Extract the (x, y) coordinate from the center of the cell holding the provided text.  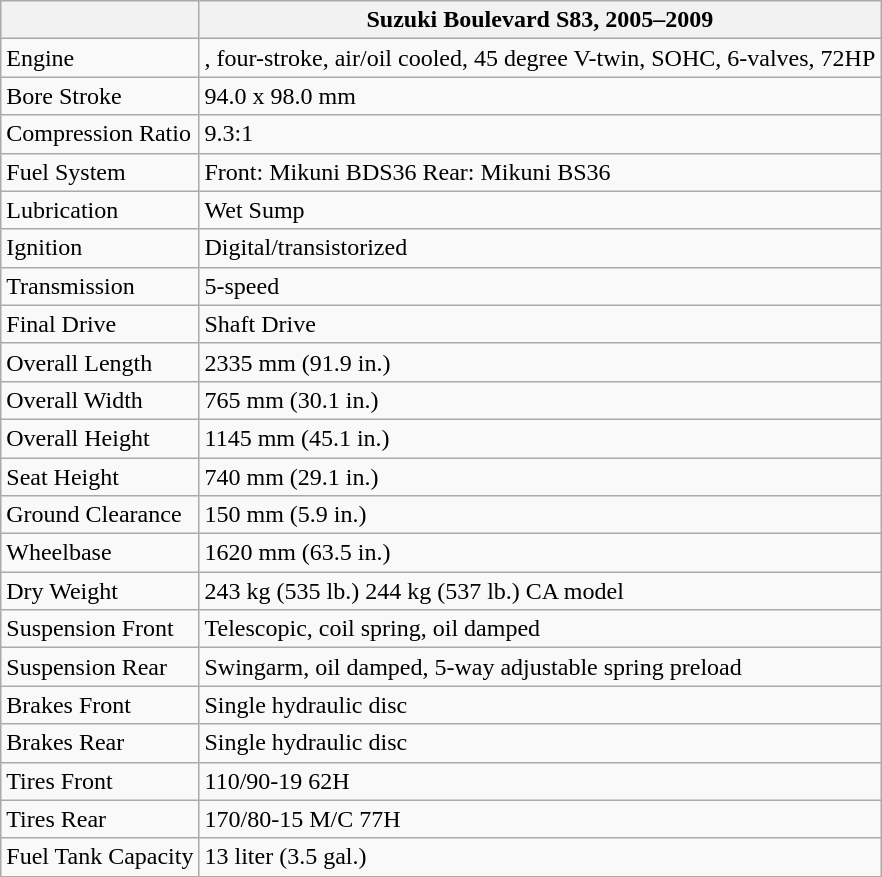
Tires Rear (100, 819)
5-speed (540, 286)
Suzuki Boulevard S83, 2005–2009 (540, 20)
Seat Height (100, 477)
1620 mm (63.5 in.) (540, 553)
Overall Width (100, 400)
Final Drive (100, 324)
94.0 x 98.0 mm (540, 96)
150 mm (5.9 in.) (540, 515)
, four-stroke, air/oil cooled, 45 degree V-twin, SOHC, 6-valves, 72HP (540, 58)
170/80-15 M/C 77H (540, 819)
1145 mm (45.1 in.) (540, 438)
Digital/transistorized (540, 248)
Suspension Rear (100, 667)
2335 mm (91.9 in.) (540, 362)
Wet Sump (540, 210)
Overall Length (100, 362)
Fuel System (100, 172)
740 mm (29.1 in.) (540, 477)
Shaft Drive (540, 324)
Dry Weight (100, 591)
110/90-19 62H (540, 781)
Tires Front (100, 781)
Lubrication (100, 210)
Wheelbase (100, 553)
Front: Mikuni BDS36 Rear: Mikuni BS36 (540, 172)
Ignition (100, 248)
Ground Clearance (100, 515)
Fuel Tank Capacity (100, 857)
Engine (100, 58)
Transmission (100, 286)
Compression Ratio (100, 134)
Brakes Rear (100, 743)
243 kg (535 lb.) 244 kg (537 lb.) CA model (540, 591)
13 liter (3.5 gal.) (540, 857)
765 mm (30.1 in.) (540, 400)
Brakes Front (100, 705)
Overall Height (100, 438)
9.3:1 (540, 134)
Telescopic, coil spring, oil damped (540, 629)
Suspension Front (100, 629)
Bore Stroke (100, 96)
Swingarm, oil damped, 5-way adjustable spring preload (540, 667)
